Extract the [X, Y] coordinate from the center of the cell holding the provided text.  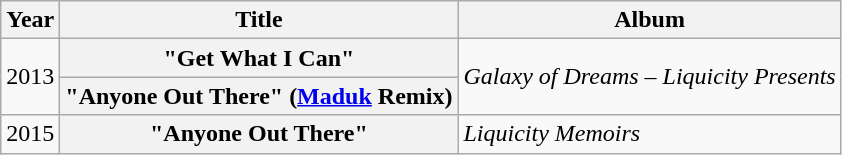
2015 [30, 134]
Year [30, 20]
"Anyone Out There" (Maduk Remix) [259, 96]
"Anyone Out There" [259, 134]
Galaxy of Dreams – Liquicity Presents [650, 77]
2013 [30, 77]
"Get What I Can" [259, 58]
Liquicity Memoirs [650, 134]
Title [259, 20]
Album [650, 20]
